Locate the cell with the specified text and output its [x, y] center coordinate. 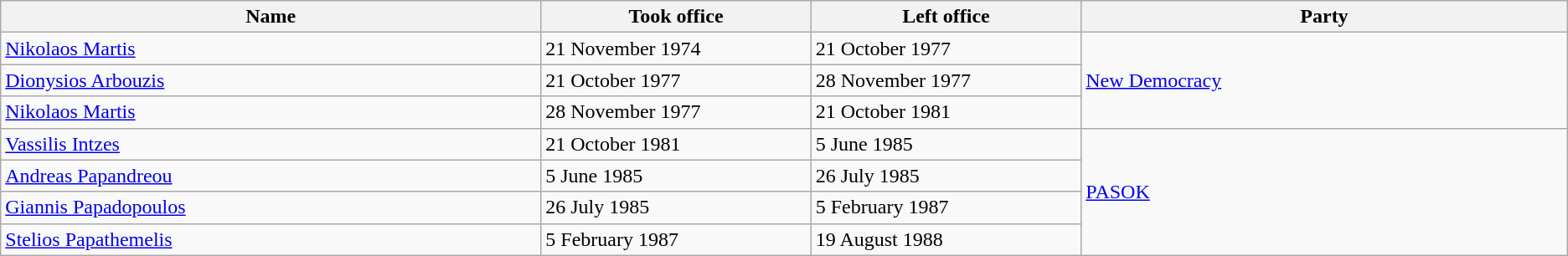
21 November 1974 [676, 49]
PASOK [1325, 192]
Left office [946, 17]
Dionysios Arbouzis [271, 80]
Took office [676, 17]
Vassilis Intzes [271, 144]
Party [1325, 17]
Giannis Papadopoulos [271, 207]
19 August 1988 [946, 239]
Andreas Papandreou [271, 176]
Name [271, 17]
New Democracy [1325, 80]
Stelios Papathemelis [271, 239]
